Return the [X, Y] coordinate for the center point of the cell that contains the specified text.  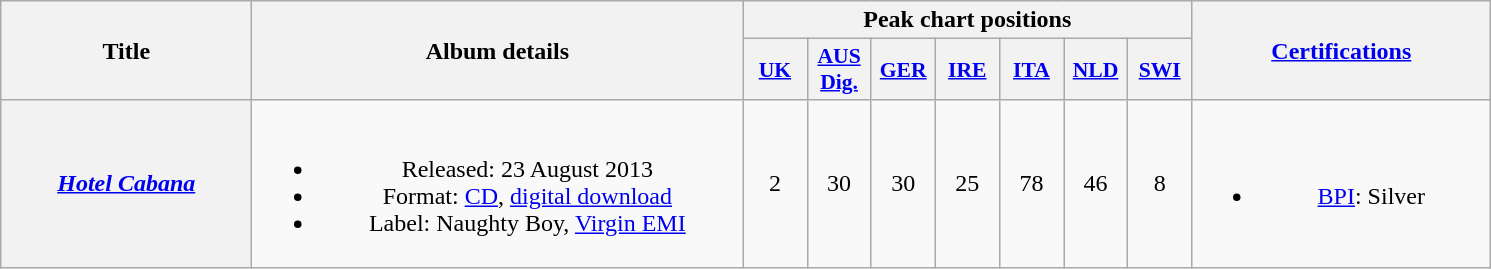
ITA [1031, 70]
IRE [967, 70]
Album details [498, 50]
AUSDig. [839, 70]
46 [1096, 184]
2 [775, 184]
GER [903, 70]
BPI: Silver [1342, 184]
NLD [1096, 70]
Released: 23 August 2013Format: CD, digital downloadLabel: Naughty Boy, Virgin EMI [498, 184]
UK [775, 70]
8 [1160, 184]
Certifications [1342, 50]
Peak chart positions [968, 20]
Title [126, 50]
SWI [1160, 70]
25 [967, 184]
78 [1031, 184]
Hotel Cabana [126, 184]
